Output the (X, Y) coordinate of the center of the cell containing the given text.  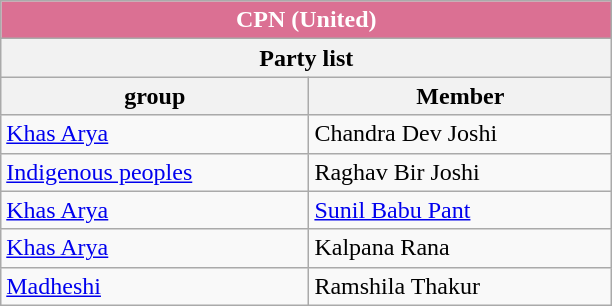
Ramshila Thakur (460, 286)
Party list (306, 58)
group (155, 96)
Kalpana Rana (460, 248)
CPN (United) (306, 20)
Madheshi (155, 286)
Chandra Dev Joshi (460, 134)
Member (460, 96)
Indigenous peoples (155, 172)
Sunil Babu Pant (460, 210)
Raghav Bir Joshi (460, 172)
